From the cell containing the given text, extract its center point as [x, y] coordinate. 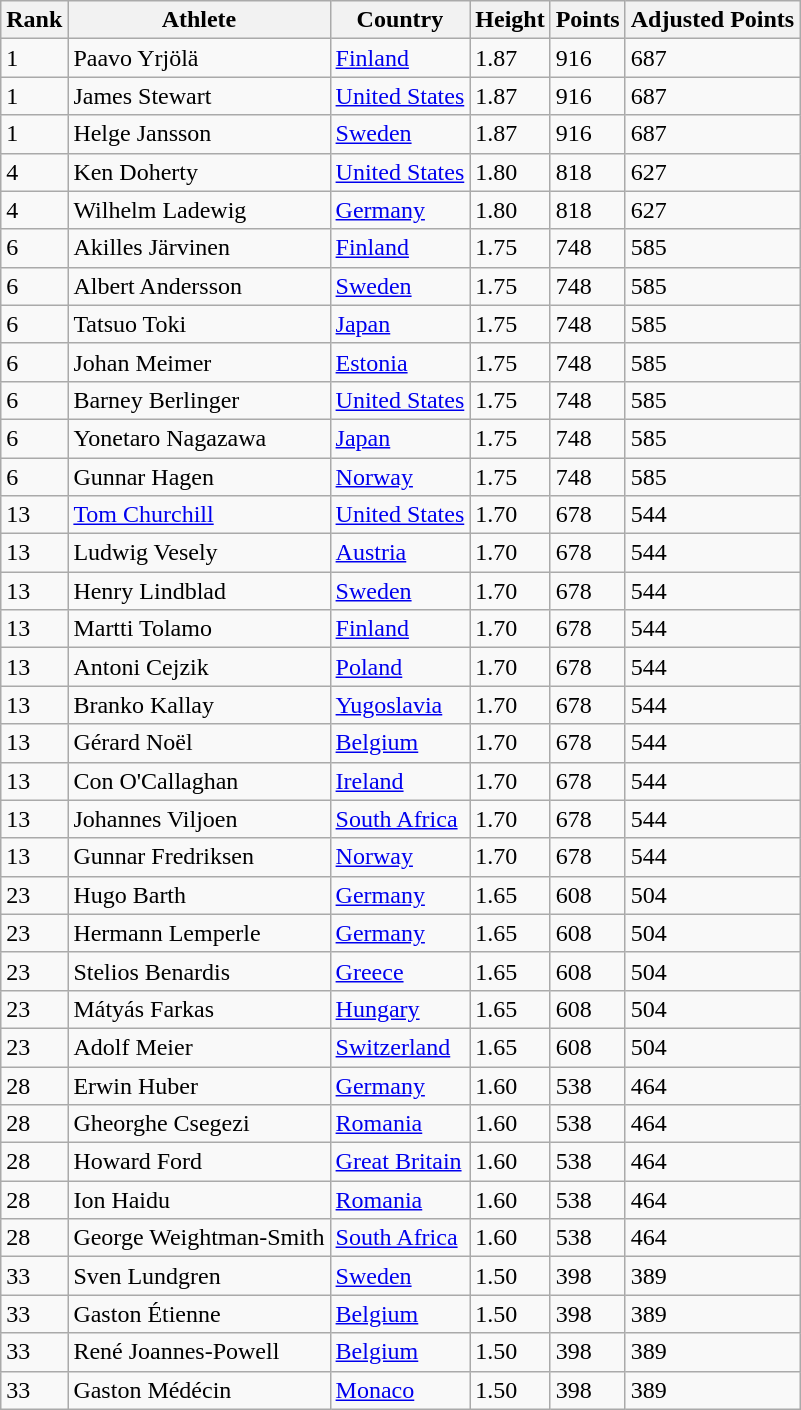
Henry Lindblad [199, 591]
Yonetaro Nagazawa [199, 438]
Adolf Meier [199, 1047]
René Joannes-Powell [199, 1352]
Helge Jansson [199, 134]
Akilles Järvinen [199, 248]
Gheorghe Csegezi [199, 1124]
Albert Andersson [199, 286]
Points [588, 20]
Switzerland [400, 1047]
Austria [400, 553]
George Weightman-Smith [199, 1238]
Ludwig Vesely [199, 553]
Hungary [400, 1009]
Martti Tolamo [199, 629]
Great Britain [400, 1162]
Howard Ford [199, 1162]
Ken Doherty [199, 172]
Con O'Callaghan [199, 781]
Paavo Yrjölä [199, 58]
Mátyás Farkas [199, 1009]
Tom Churchill [199, 515]
Height [510, 20]
Branko Kallay [199, 705]
James Stewart [199, 96]
Ion Haidu [199, 1200]
Gérard Noël [199, 743]
Johannes Viljoen [199, 819]
Yugoslavia [400, 705]
Gunnar Fredriksen [199, 857]
Hugo Barth [199, 895]
Country [400, 20]
Greece [400, 971]
Athlete [199, 20]
Johan Meimer [199, 362]
Stelios Benardis [199, 971]
Poland [400, 667]
Tatsuo Toki [199, 324]
Estonia [400, 362]
Gaston Étienne [199, 1314]
Gunnar Hagen [199, 477]
Antoni Cejzik [199, 667]
Adjusted Points [712, 20]
Sven Lundgren [199, 1276]
Barney Berlinger [199, 400]
Hermann Lemperle [199, 933]
Rank [34, 20]
Wilhelm Ladewig [199, 210]
Gaston Médécin [199, 1390]
Erwin Huber [199, 1085]
Monaco [400, 1390]
Ireland [400, 781]
